Scan for the cell matching the given text and deliver its [x, y] coordinate at center. 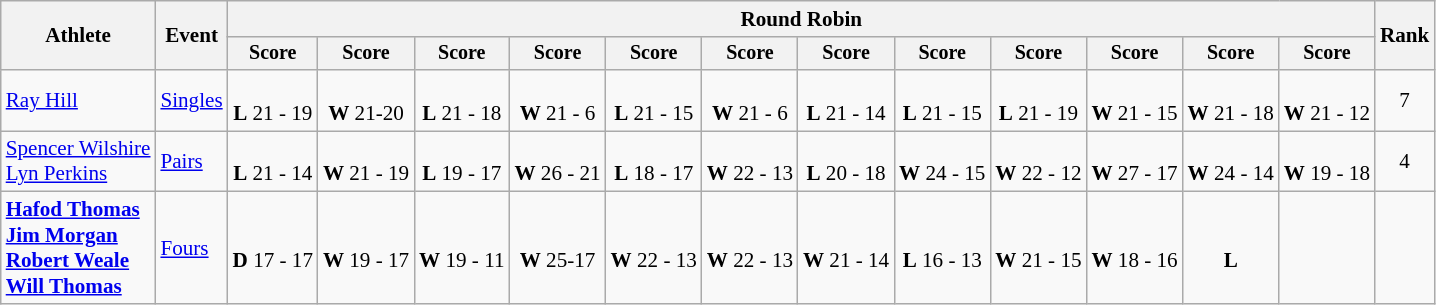
W 19 - 18 [1327, 162]
L 19 - 17 [462, 162]
Pairs [191, 162]
W 27 - 17 [1134, 162]
W 25-17 [557, 248]
W 21 - 12 [1327, 100]
L 16 - 13 [942, 248]
Ray Hill [78, 100]
Fours [191, 248]
Rank [1404, 36]
W 24 - 15 [942, 162]
W 26 - 21 [557, 162]
L 21 - 18 [462, 100]
Athlete [78, 36]
W 21 - 19 [366, 162]
L 20 - 18 [846, 162]
W 21 - 18 [1231, 100]
W 19 - 17 [366, 248]
W 19 - 11 [462, 248]
Hafod ThomasJim MorganRobert WealeWill Thomas [78, 248]
W 21-20 [366, 100]
Round Robin [802, 18]
7 [1404, 100]
W 24 - 14 [1231, 162]
4 [1404, 162]
L [1231, 248]
W 22 - 12 [1038, 162]
Singles [191, 100]
W 18 - 16 [1134, 248]
L 18 - 17 [654, 162]
W 21 - 14 [846, 248]
Spencer WilshireLyn Perkins [78, 162]
D 17 - 17 [273, 248]
Event [191, 36]
